Determine the (x, y) coordinate at the center of the cell enclosing the given text.  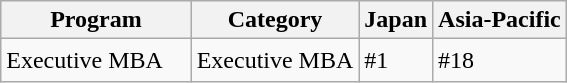
Japan (396, 20)
#1 (396, 60)
Program (96, 20)
#18 (500, 60)
Category (275, 20)
Asia-Pacific (500, 20)
